Search for the cell housing the specified text and yield its [x, y] center coordinate. 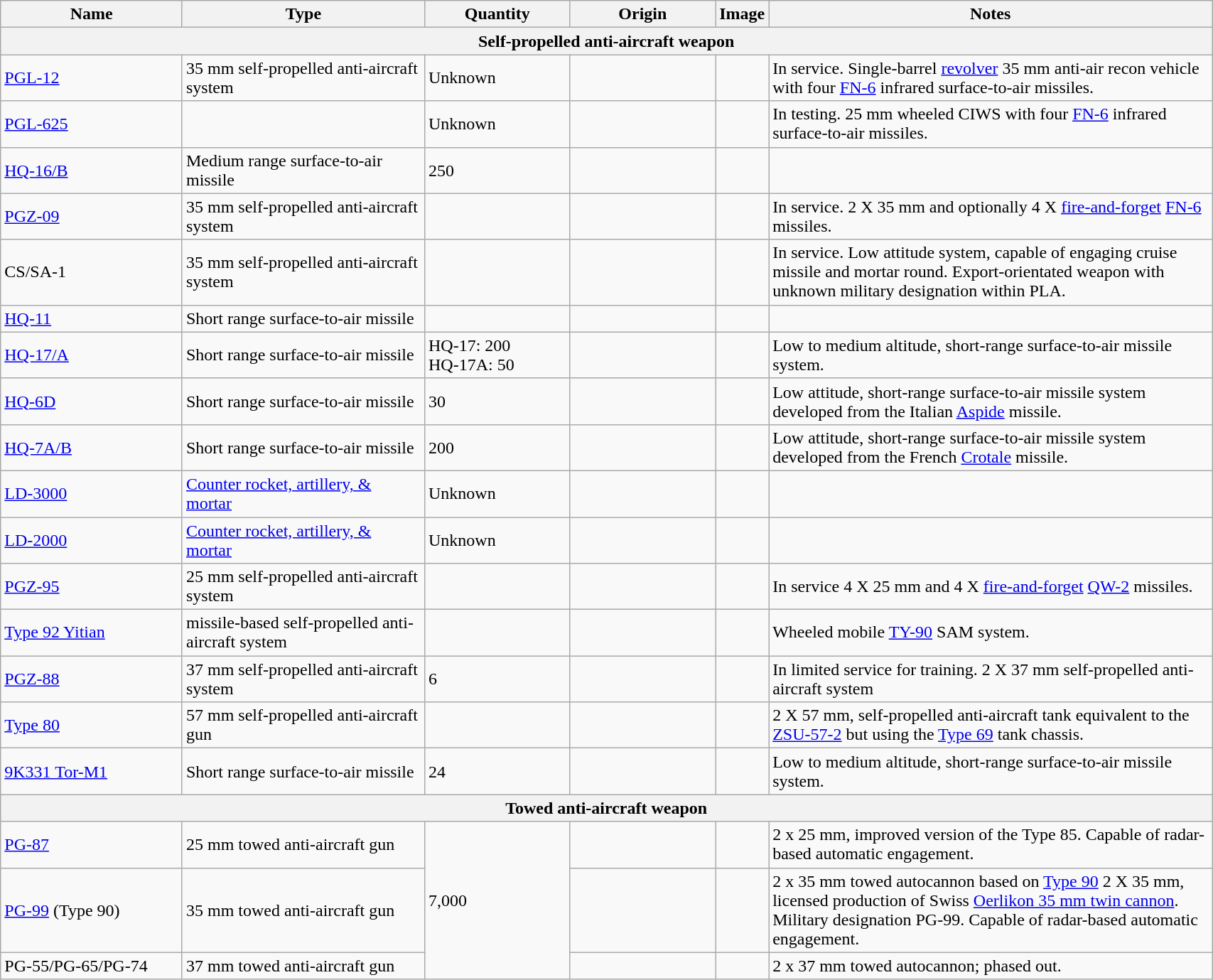
2 x 25 mm, improved version of the Type 85. Capable of radar-based automatic engagement. [991, 844]
Low attitude, short-range surface-to-air missile system developed from the Italian Aspide missile. [991, 401]
2 X 57 mm, self-propelled anti-aircraft tank equivalent to the ZSU-57-2 but using the Type 69 tank chassis. [991, 725]
6 [497, 679]
30 [497, 401]
LD-3000 [92, 493]
Wheeled mobile TY-90 SAM system. [991, 632]
PGZ-88 [92, 679]
CS/SA-1 [92, 272]
Quantity [497, 14]
PG-99 (Type 90) [92, 910]
PGZ-09 [92, 216]
35 mm towed anti-aircraft gun [303, 910]
Name [92, 14]
37 mm self-propelled anti-aircraft system [303, 679]
Notes [991, 14]
7,000 [497, 900]
In testing. 25 mm wheeled CIWS with four FN-6 infrared surface-to-air missiles. [991, 124]
Medium range surface-to-air missile [303, 171]
Type 80 [92, 725]
PGL-12 [92, 78]
HQ-11 [92, 318]
missile-based self-propelled anti-aircraft system [303, 632]
Towed anti-aircraft weapon [607, 808]
HQ-17: 200HQ-17A: 50 [497, 355]
25 mm self-propelled anti-aircraft system [303, 587]
PGZ-95 [92, 587]
Self-propelled anti-aircraft weapon [607, 41]
Type 92 Yitian [92, 632]
24 [497, 772]
PGL-625 [92, 124]
9K331 Tor-M1 [92, 772]
LD-2000 [92, 540]
250 [497, 171]
HQ-6D [92, 401]
HQ-16/B [92, 171]
In service. 2 X 35 mm and optionally 4 X fire-and-forget FN-6 missiles. [991, 216]
HQ-17/A [92, 355]
57 mm self-propelled anti-aircraft gun [303, 725]
Origin [642, 14]
Low attitude, short-range surface-to-air missile system developed from the French Crotale missile. [991, 448]
PG-87 [92, 844]
In limited service for training. 2 X 37 mm self-propelled anti-aircraft system [991, 679]
HQ-7A/B [92, 448]
In service. Single-barrel revolver 35 mm anti-air recon vehicle with four FN-6 infrared surface-to-air missiles. [991, 78]
37 mm towed anti-aircraft gun [303, 966]
Image [742, 14]
In service 4 X 25 mm and 4 X fire-and-forget QW-2 missiles. [991, 587]
Type [303, 14]
25 mm towed anti-aircraft gun [303, 844]
PG-55/PG-65/PG-74 [92, 966]
2 x 37 mm towed autocannon; phased out. [991, 966]
200 [497, 448]
